Extract the (x, y) coordinate from the center of the cell holding the provided text.  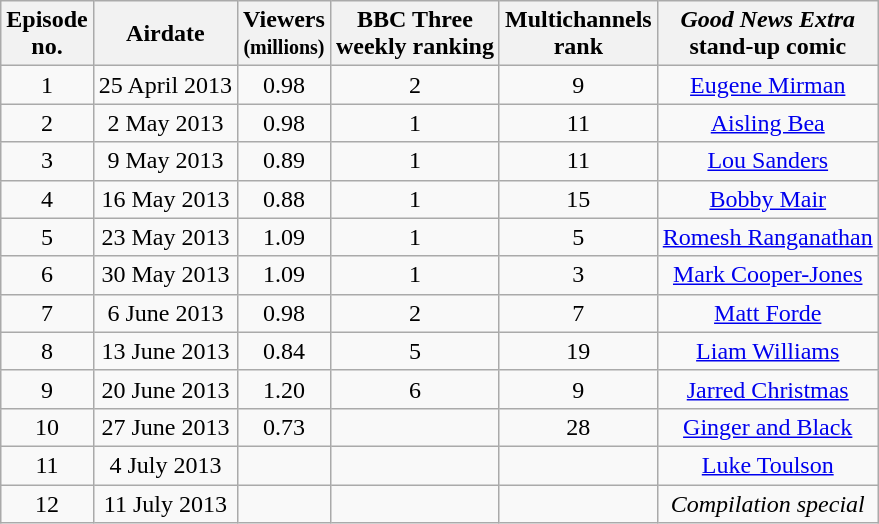
Liam Williams (768, 351)
0.89 (284, 161)
Mark Cooper-Jones (768, 275)
1.20 (284, 389)
Matt Forde (768, 313)
Jarred Christmas (768, 389)
25 April 2013 (165, 85)
28 (578, 427)
Bobby Mair (768, 199)
27 June 2013 (165, 427)
15 (578, 199)
0.88 (284, 199)
8 (47, 351)
12 (47, 503)
Aisling Bea (768, 123)
Episodeno. (47, 34)
4 (47, 199)
10 (47, 427)
Luke Toulson (768, 465)
9 May 2013 (165, 161)
20 June 2013 (165, 389)
16 May 2013 (165, 199)
Multichannelsrank (578, 34)
11 July 2013 (165, 503)
2 May 2013 (165, 123)
13 June 2013 (165, 351)
Ginger and Black (768, 427)
Lou Sanders (768, 161)
23 May 2013 (165, 237)
30 May 2013 (165, 275)
Airdate (165, 34)
Good News Extrastand-up comic (768, 34)
Romesh Ranganathan (768, 237)
19 (578, 351)
BBC Threeweekly ranking (414, 34)
0.84 (284, 351)
Viewers(millions) (284, 34)
Eugene Mirman (768, 85)
Compilation special (768, 503)
4 July 2013 (165, 465)
0.73 (284, 427)
6 June 2013 (165, 313)
